For the text-containing cell, return its midpoint in (X, Y) coordinate format. 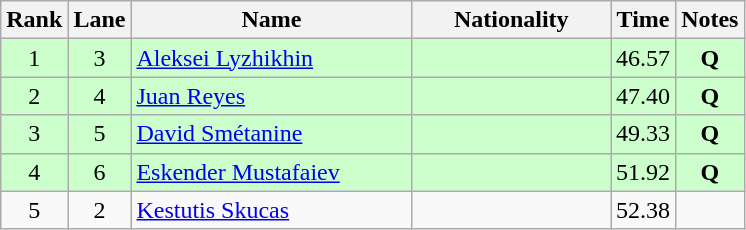
51.92 (644, 172)
Kestutis Skucas (272, 210)
49.33 (644, 134)
46.57 (644, 58)
Time (644, 20)
Eskender Mustafaiev (272, 172)
Name (272, 20)
Rank (34, 20)
6 (100, 172)
Nationality (512, 20)
52.38 (644, 210)
47.40 (644, 96)
David Smétanine (272, 134)
Lane (100, 20)
1 (34, 58)
Juan Reyes (272, 96)
Aleksei Lyzhikhin (272, 58)
Notes (710, 20)
